Find where the given text appears and provide that cell's center as (X, Y) coordinate. 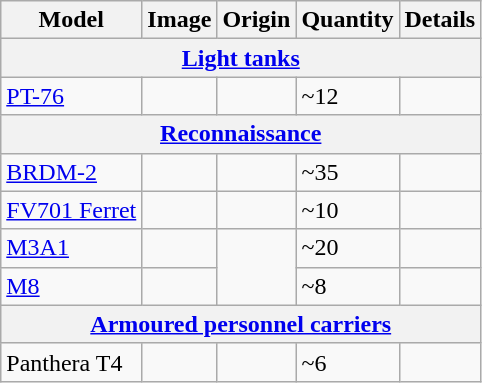
Quantity (348, 20)
FV701 Ferret (72, 210)
BRDM-2 (72, 172)
Armoured personnel carriers (241, 324)
~12 (348, 96)
~35 (348, 172)
Panthera T4 (72, 362)
~10 (348, 210)
Light tanks (241, 58)
M3A1 (72, 248)
M8 (72, 286)
PT-76 (72, 96)
~20 (348, 248)
~8 (348, 286)
Reconnaissance (241, 134)
Image (180, 20)
Details (440, 20)
Model (72, 20)
~6 (348, 362)
Origin (256, 20)
